Return the [x, y] coordinate for the center point of the cell that contains the specified text.  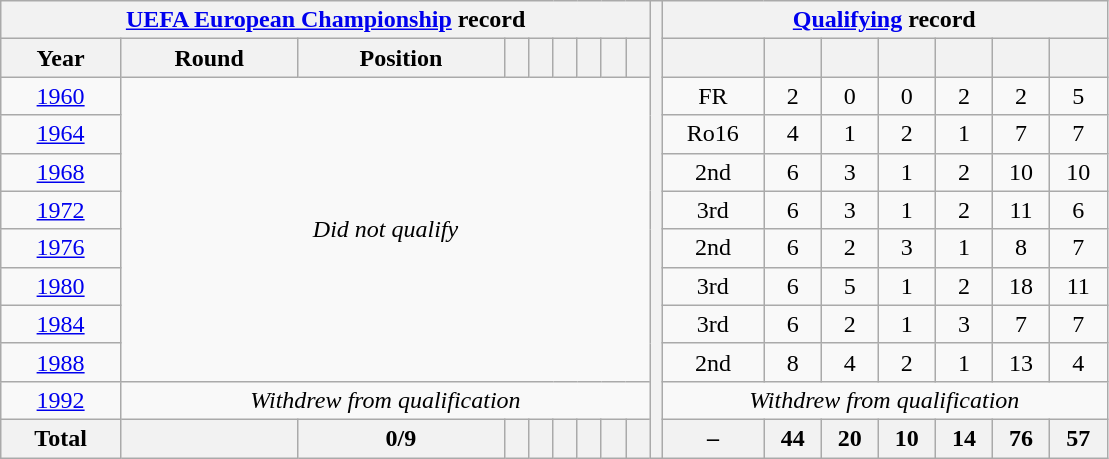
Ro16 [714, 134]
14 [964, 438]
76 [1020, 438]
1968 [61, 172]
13 [1020, 362]
1992 [61, 400]
FR [714, 96]
20 [850, 438]
44 [792, 438]
57 [1078, 438]
Position [402, 58]
1960 [61, 96]
0/9 [402, 438]
1964 [61, 134]
Qualifying record [884, 20]
Did not qualify [385, 229]
UEFA European Championship record [326, 20]
18 [1020, 286]
– [714, 438]
1972 [61, 210]
1980 [61, 286]
Round [208, 58]
Total [61, 438]
1976 [61, 248]
Year [61, 58]
1984 [61, 324]
1988 [61, 362]
